Return the (X, Y) coordinate for the center point of the cell that contains the specified text.  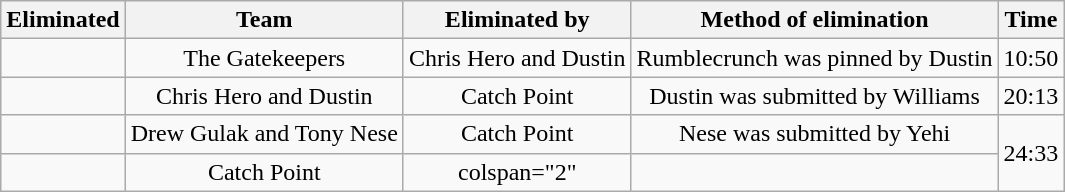
Rumblecrunch was pinned by Dustin (814, 58)
Dustin was submitted by Williams (814, 96)
Method of elimination (814, 20)
24:33 (1031, 153)
colspan="2" (517, 172)
The Gatekeepers (264, 58)
20:13 (1031, 96)
Eliminated (63, 20)
Drew Gulak and Tony Nese (264, 134)
Team (264, 20)
10:50 (1031, 58)
Eliminated by (517, 20)
Time (1031, 20)
Nese was submitted by Yehi (814, 134)
